Output the (x, y) coordinate of the center of the cell containing the given text.  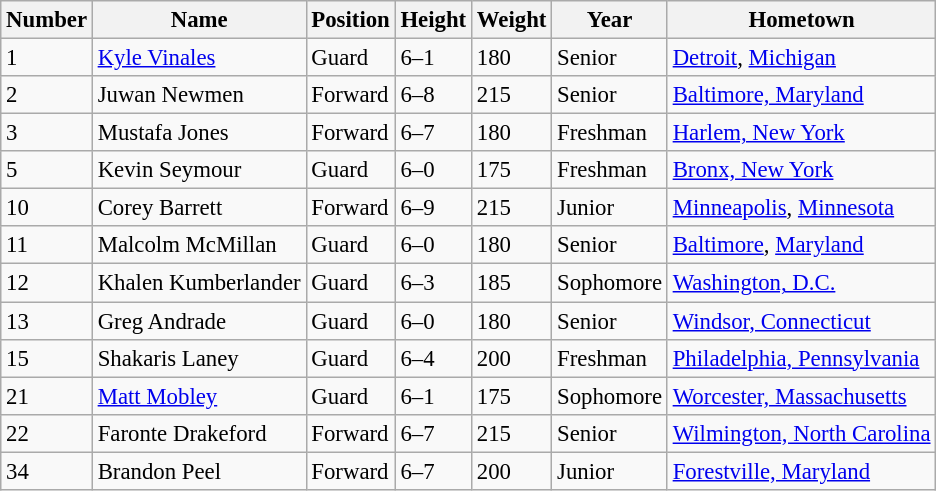
11 (47, 245)
12 (47, 283)
Shakaris Laney (199, 358)
Detroit, Michigan (801, 58)
21 (47, 396)
Matt Mobley (199, 396)
13 (47, 321)
Washington, D.C. (801, 283)
Mustafa Jones (199, 133)
Height (433, 20)
Juwan Newmen (199, 95)
Kyle Vinales (199, 58)
3 (47, 133)
Number (47, 20)
15 (47, 358)
22 (47, 433)
Minneapolis, Minnesota (801, 208)
Harlem, New York (801, 133)
34 (47, 471)
6–9 (433, 208)
Windsor, Connecticut (801, 321)
Forestville, Maryland (801, 471)
6–4 (433, 358)
5 (47, 170)
2 (47, 95)
Hometown (801, 20)
1 (47, 58)
Brandon Peel (199, 471)
Position (350, 20)
6–3 (433, 283)
6–8 (433, 95)
Name (199, 20)
Philadelphia, Pennsylvania (801, 358)
Worcester, Massachusetts (801, 396)
Faronte Drakeford (199, 433)
Wilmington, North Carolina (801, 433)
Corey Barrett (199, 208)
Year (610, 20)
Khalen Kumberlander (199, 283)
Bronx, New York (801, 170)
Weight (511, 20)
Malcolm McMillan (199, 245)
185 (511, 283)
Greg Andrade (199, 321)
10 (47, 208)
Kevin Seymour (199, 170)
